Locate the cell with the specified text and output its (X, Y) center coordinate. 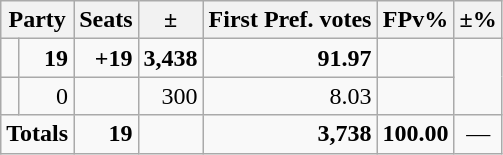
+19 (106, 58)
First Pref. votes (290, 20)
3,438 (170, 58)
Totals (38, 134)
— (478, 134)
± (170, 20)
8.03 (290, 96)
Party (38, 20)
0 (46, 96)
3,738 (290, 134)
91.97 (290, 58)
Seats (106, 20)
100.00 (416, 134)
FPv% (416, 20)
±% (478, 20)
300 (170, 96)
